Determine the (X, Y) coordinate at the center of the cell enclosing the given text.  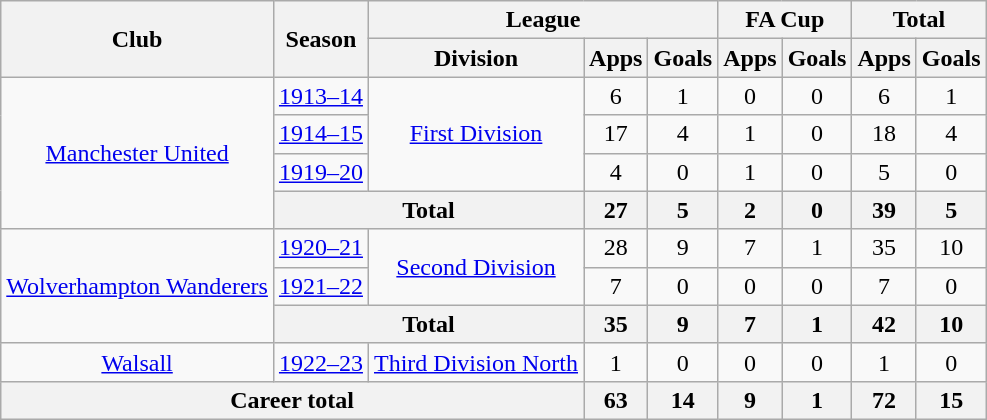
League (542, 20)
Wolverhampton Wanderers (138, 286)
1919–20 (320, 172)
42 (884, 324)
Second Division (476, 267)
17 (616, 134)
2 (750, 210)
Season (320, 39)
First Division (476, 134)
15 (951, 400)
1920–21 (320, 248)
72 (884, 400)
63 (616, 400)
28 (616, 248)
18 (884, 134)
Division (476, 58)
1922–23 (320, 362)
1914–15 (320, 134)
Career total (292, 400)
1921–22 (320, 286)
Walsall (138, 362)
FA Cup (785, 20)
27 (616, 210)
Manchester United (138, 153)
39 (884, 210)
Third Division North (476, 362)
14 (683, 400)
Club (138, 39)
1913–14 (320, 96)
